Locate the cell with the specified text and output its (x, y) center coordinate. 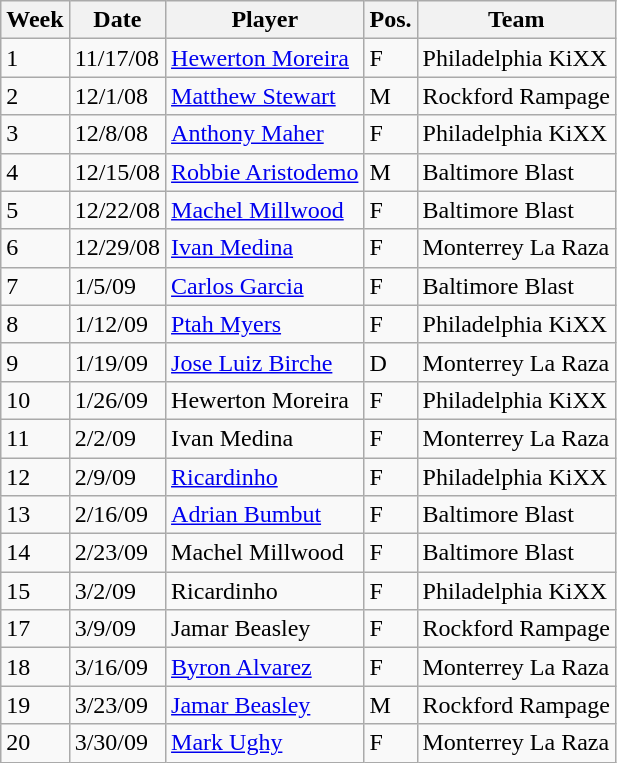
12/15/08 (117, 172)
3/30/09 (117, 743)
3/2/09 (117, 591)
12/1/08 (117, 96)
Byron Alvarez (265, 667)
14 (35, 553)
Player (265, 20)
5 (35, 210)
1/26/09 (117, 400)
12/29/08 (117, 248)
2/9/09 (117, 477)
20 (35, 743)
19 (35, 705)
11/17/08 (117, 58)
Ptah Myers (265, 324)
8 (35, 324)
2/2/09 (117, 438)
2/16/09 (117, 515)
15 (35, 591)
Date (117, 20)
Team (516, 20)
Pos. (390, 20)
12 (35, 477)
12/22/08 (117, 210)
2/23/09 (117, 553)
1 (35, 58)
3/23/09 (117, 705)
Carlos Garcia (265, 286)
3/16/09 (117, 667)
Jose Luiz Birche (265, 362)
Week (35, 20)
Adrian Bumbut (265, 515)
Matthew Stewart (265, 96)
6 (35, 248)
12/8/08 (117, 134)
3/9/09 (117, 629)
1/5/09 (117, 286)
Anthony Maher (265, 134)
D (390, 362)
Robbie Aristodemo (265, 172)
2 (35, 96)
Mark Ughy (265, 743)
3 (35, 134)
9 (35, 362)
13 (35, 515)
7 (35, 286)
10 (35, 400)
17 (35, 629)
18 (35, 667)
1/19/09 (117, 362)
4 (35, 172)
1/12/09 (117, 324)
11 (35, 438)
